Capture the cell that displays the provided text and extract its (X, Y) central coordinate. 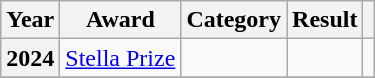
Category (234, 20)
2024 (30, 58)
Award (120, 20)
Result (325, 20)
Year (30, 20)
Stella Prize (120, 58)
